Determine the (X, Y) coordinate at the center of the cell enclosing the given text.  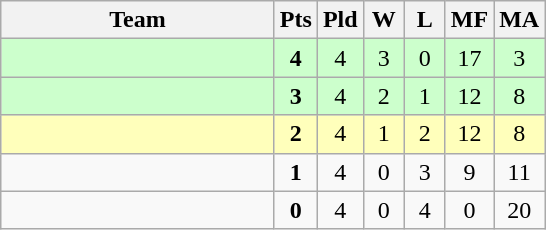
11 (520, 172)
W (384, 20)
17 (469, 58)
Team (138, 20)
Pts (296, 20)
9 (469, 172)
MA (520, 20)
20 (520, 210)
Pld (340, 20)
L (424, 20)
MF (469, 20)
